Scan for the cell matching the given text and deliver its [x, y] coordinate at center. 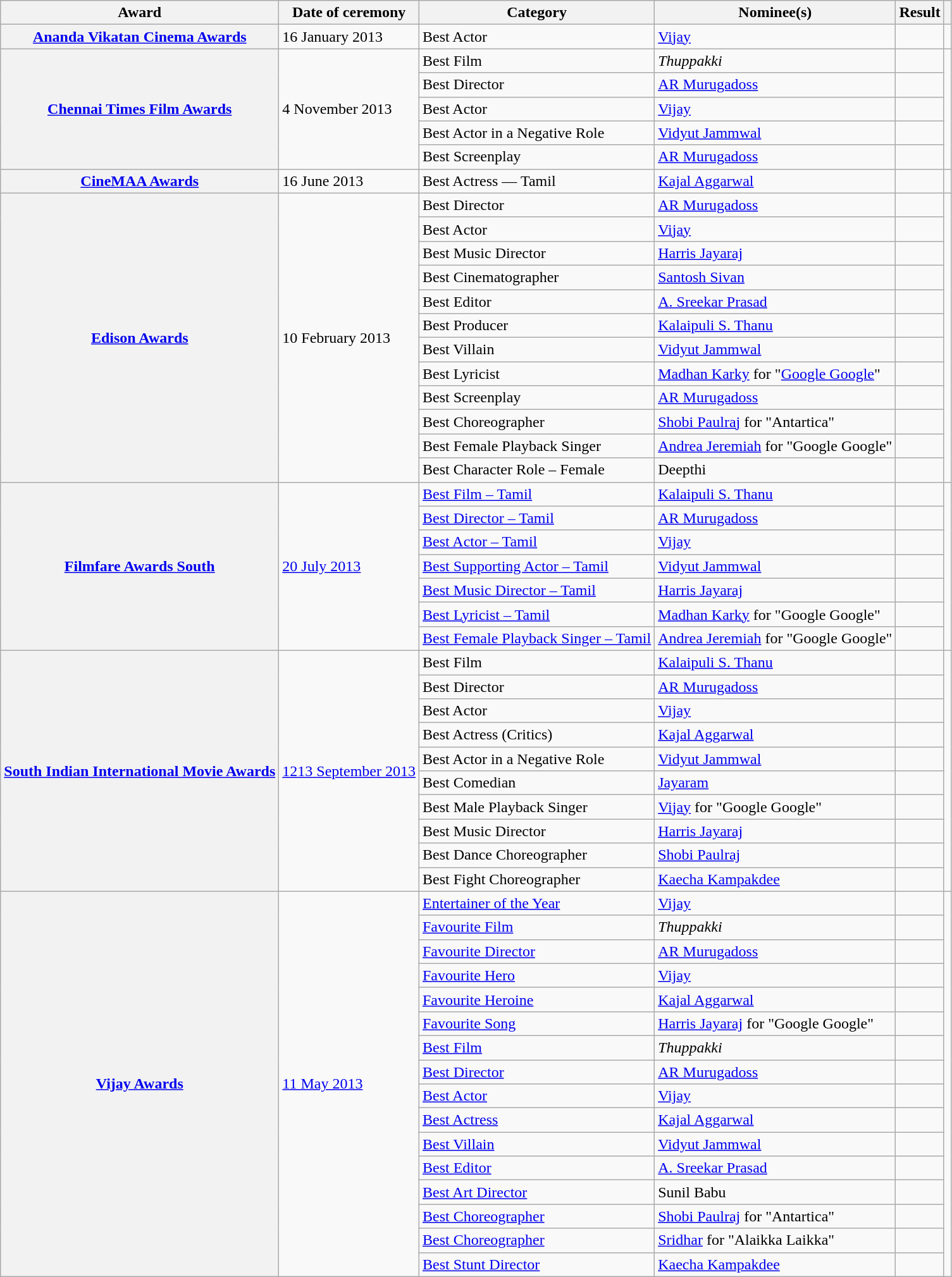
10 February 2013 [349, 338]
Best Character Role – Female [536, 470]
Best Producer [536, 326]
Category [536, 13]
Best Actress [536, 1120]
Best Fight Choreographer [536, 879]
Best Actress — Tamil [536, 181]
Santosh Sivan [776, 277]
Date of ceremony [349, 13]
Filmfare Awards South [140, 566]
Vijay Awards [140, 1084]
Best Director – Tamil [536, 518]
Harris Jayaraj for "Google Google" [776, 1023]
Nominee(s) [776, 13]
16 June 2013 [349, 181]
Best Supporting Actor – Tamil [536, 566]
16 January 2013 [349, 37]
Favourite Film [536, 927]
Deepthi [776, 470]
11 May 2013 [349, 1084]
Entertainer of the Year [536, 903]
Best Female Playback Singer [536, 446]
Sridhar for "Alaikka Laikka" [776, 1240]
Favourite Hero [536, 975]
CineMAA Awards [140, 181]
Best Dance Choreographer [536, 855]
Vijay for "Google Google" [776, 807]
Best Cinematographer [536, 277]
Best Music Director – Tamil [536, 590]
Best Lyricist – Tamil [536, 614]
Result [920, 13]
Best Stunt Director [536, 1264]
Shobi Paulraj [776, 855]
Best Actor – Tamil [536, 542]
Best Female Playback Singer – Tamil [536, 638]
Best Art Director [536, 1192]
Best Male Playback Singer [536, 807]
Best Film – Tamil [536, 494]
Best Lyricist [536, 374]
Best Comedian [536, 783]
1213 September 2013 [349, 770]
Chennai Times Film Awards [140, 109]
Best Actress (Critics) [536, 735]
20 July 2013 [349, 566]
Jayaram [776, 783]
Favourite Song [536, 1023]
Ananda Vikatan Cinema Awards [140, 37]
Sunil Babu [776, 1192]
Favourite Heroine [536, 999]
4 November 2013 [349, 109]
South Indian International Movie Awards [140, 770]
Favourite Director [536, 951]
Edison Awards [140, 338]
Award [140, 13]
